Determine the (X, Y) coordinate at the center of the cell enclosing the given text.  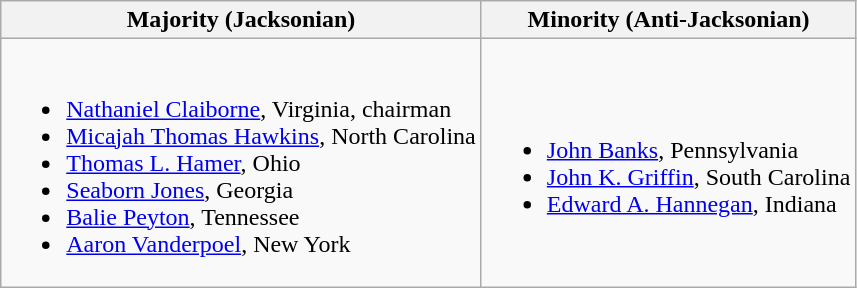
Majority (Jacksonian) (242, 20)
John Banks, PennsylvaniaJohn K. Griffin, South CarolinaEdward A. Hannegan, Indiana (668, 163)
Minority (Anti-Jacksonian) (668, 20)
